Capture the cell that displays the provided text and extract its [x, y] central coordinate. 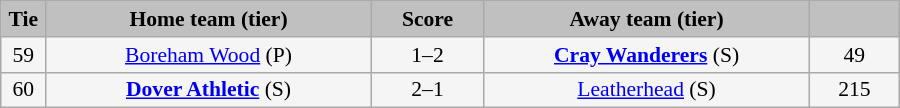
1–2 [427, 55]
215 [854, 90]
49 [854, 55]
Cray Wanderers (S) [647, 55]
Boreham Wood (P) [209, 55]
Score [427, 19]
Leatherhead (S) [647, 90]
60 [24, 90]
2–1 [427, 90]
Away team (tier) [647, 19]
59 [24, 55]
Tie [24, 19]
Home team (tier) [209, 19]
Dover Athletic (S) [209, 90]
